Identify which cell holds the provided text, then report its (x, y) central coordinate. 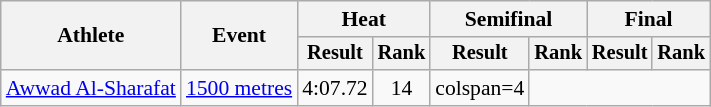
Athlete (91, 36)
Semifinal (508, 19)
colspan=4 (480, 88)
4:07.72 (334, 88)
Event (239, 36)
14 (402, 88)
Final (648, 19)
Awwad Al-Sharafat (91, 88)
Heat (364, 19)
1500 metres (239, 88)
